Locate the cell with the specified text and output its (x, y) center coordinate. 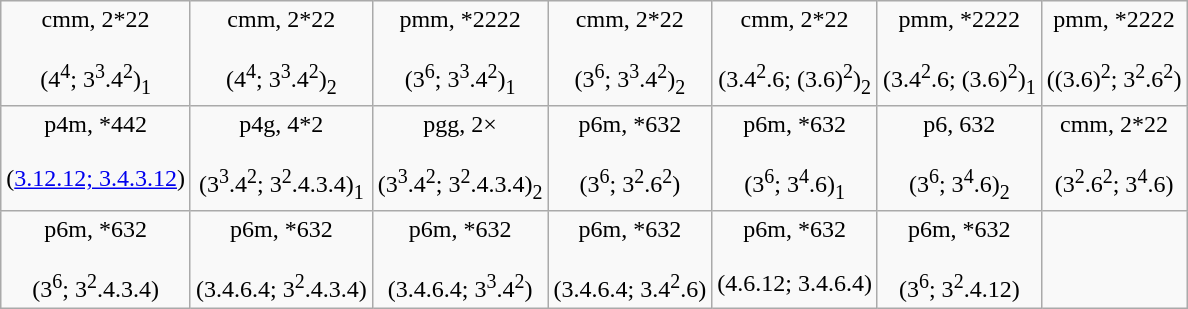
pgg, 2×(33.42; 32.4.3.4)2 (460, 158)
p6m, *632(36; 32.62) (630, 158)
p4m, *442(3.12.12; 3.4.3.12) (96, 158)
p6m, *632(36; 34.6)1 (795, 158)
pmm, *2222((3.6)2; 32.62) (1114, 54)
pmm, *2222(3.42.6; (3.6)2)1 (959, 54)
cmm, 2*22(36; 33.42)2 (630, 54)
p6m, *632(3.4.6.4; 33.42) (460, 260)
cmm, 2*22(3.42.6; (3.6)2)2 (795, 54)
p6, 632(36; 34.6)2 (959, 158)
p6m, *632(3.4.6.4; 3.42.6) (630, 260)
p6m, *632(3.4.6.4; 32.4.3.4) (281, 260)
p6m, *632(36; 32.4.3.4) (96, 260)
p6m, *632(4.6.12; 3.4.6.4) (795, 260)
p4g, 4*2(33.42; 32.4.3.4)1 (281, 158)
p6m, *632(36; 32.4.12) (959, 260)
cmm, 2*22(44; 33.42)1 (96, 54)
cmm, 2*22(44; 33.42)2 (281, 54)
cmm, 2*22(32.62; 34.6) (1114, 158)
pmm, *2222(36; 33.42)1 (460, 54)
